Provide the (X, Y) coordinate of the cell's center where the given text is located.  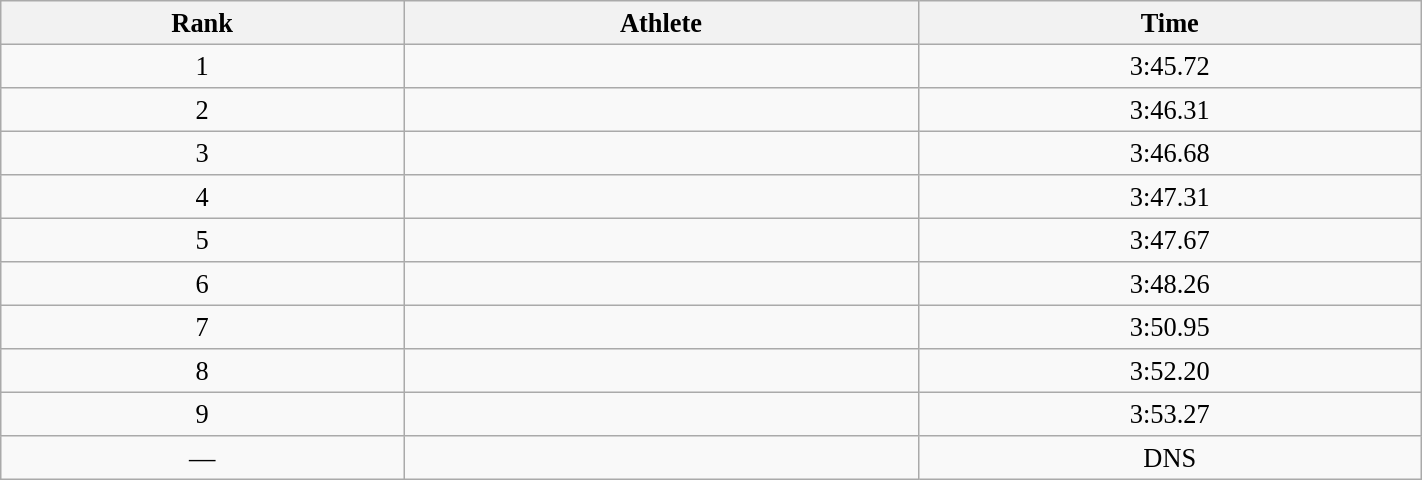
3:47.31 (1170, 197)
DNS (1170, 458)
1 (202, 66)
3:48.26 (1170, 284)
6 (202, 284)
— (202, 458)
4 (202, 197)
3:46.68 (1170, 153)
Time (1170, 22)
7 (202, 327)
3 (202, 153)
Athlete (662, 22)
5 (202, 240)
2 (202, 109)
8 (202, 371)
3:47.67 (1170, 240)
3:45.72 (1170, 66)
9 (202, 414)
3:50.95 (1170, 327)
3:53.27 (1170, 414)
3:52.20 (1170, 371)
3:46.31 (1170, 109)
Rank (202, 22)
